Return (x, y) of the center of cell containing provided text 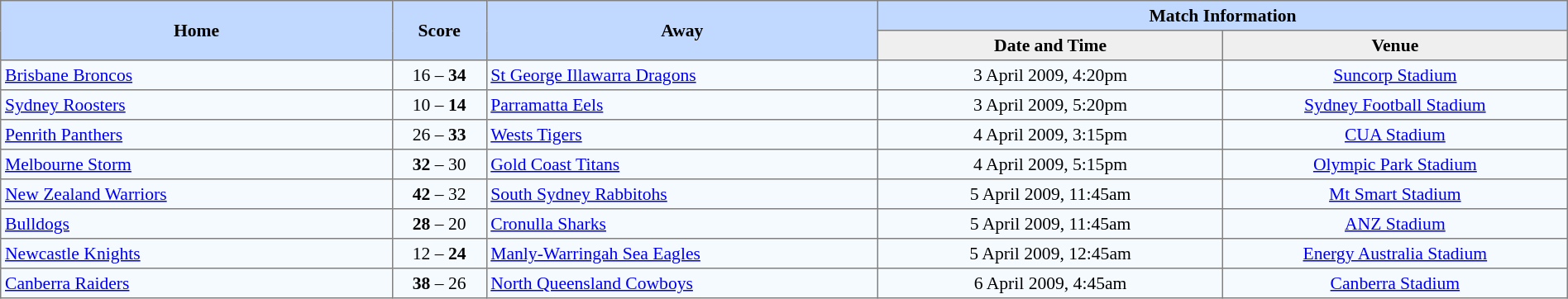
Cronulla Sharks (682, 224)
Brisbane Broncos (197, 75)
5 April 2009, 12:45am (1050, 254)
Mt Smart Stadium (1394, 194)
32 – 30 (439, 164)
26 – 33 (439, 135)
Canberra Raiders (197, 283)
Parramatta Eels (682, 105)
4 April 2009, 5:15pm (1050, 164)
Olympic Park Stadium (1394, 164)
Sydney Football Stadium (1394, 105)
42 – 32 (439, 194)
St George Illawarra Dragons (682, 75)
Newcastle Knights (197, 254)
Energy Australia Stadium (1394, 254)
South Sydney Rabbitohs (682, 194)
New Zealand Warriors (197, 194)
Gold Coast Titans (682, 164)
Canberra Stadium (1394, 283)
4 April 2009, 3:15pm (1050, 135)
12 – 24 (439, 254)
28 – 20 (439, 224)
Home (197, 31)
Sydney Roosters (197, 105)
Score (439, 31)
Melbourne Storm (197, 164)
6 April 2009, 4:45am (1050, 283)
3 April 2009, 5:20pm (1050, 105)
10 – 14 (439, 105)
16 – 34 (439, 75)
Manly-Warringah Sea Eagles (682, 254)
Date and Time (1050, 45)
Match Information (1223, 16)
Penrith Panthers (197, 135)
Bulldogs (197, 224)
North Queensland Cowboys (682, 283)
3 April 2009, 4:20pm (1050, 75)
38 – 26 (439, 283)
Suncorp Stadium (1394, 75)
Venue (1394, 45)
Away (682, 31)
Wests Tigers (682, 135)
ANZ Stadium (1394, 224)
CUA Stadium (1394, 135)
